Locate the cell with the specified text and output its [x, y] center coordinate. 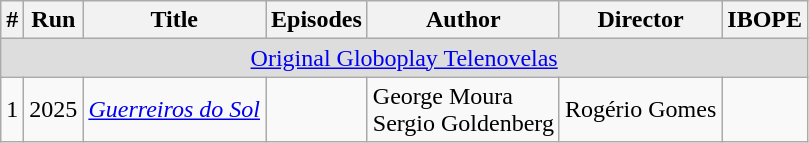
Rogério Gomes [640, 110]
Director [640, 20]
Run [54, 20]
2025 [54, 110]
Author [463, 20]
Original Globoplay Telenovelas [404, 58]
IBOPE [765, 20]
# [12, 20]
George MouraSergio Goldenberg [463, 110]
Title [174, 20]
Episodes [317, 20]
Guerreiros do Sol [174, 110]
1 [12, 110]
